Detect which cell encompasses the target text, then output its [x, y] center coordinate. 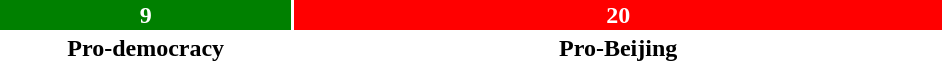
20 [618, 15]
9 [146, 15]
